From the cell containing the given text, extract its center point as (x, y) coordinate. 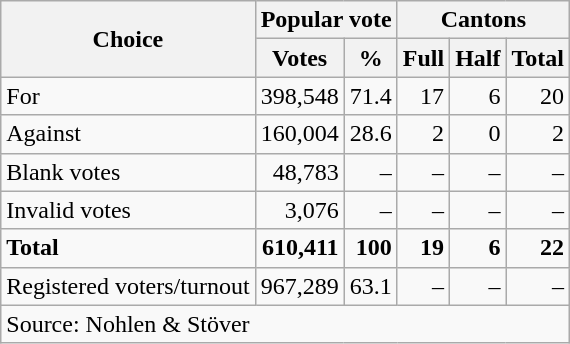
Blank votes (128, 172)
Votes (300, 58)
28.6 (370, 134)
17 (423, 96)
Full (423, 58)
3,076 (300, 210)
100 (370, 248)
% (370, 58)
Registered voters/turnout (128, 286)
20 (538, 96)
Against (128, 134)
Choice (128, 39)
967,289 (300, 286)
Popular vote (326, 20)
22 (538, 248)
Half (478, 58)
610,411 (300, 248)
63.1 (370, 286)
160,004 (300, 134)
48,783 (300, 172)
19 (423, 248)
Source: Nohlen & Stöver (286, 324)
Cantons (483, 20)
0 (478, 134)
71.4 (370, 96)
398,548 (300, 96)
Invalid votes (128, 210)
For (128, 96)
